Scan for the cell matching the given text and deliver its [X, Y] coordinate at center. 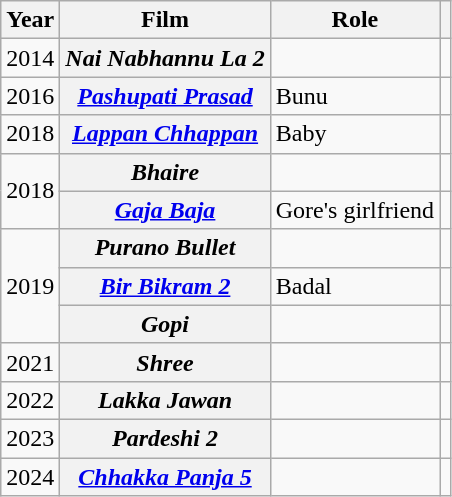
2023 [30, 438]
Gaja Baja [165, 210]
Bir Bikram 2 [165, 286]
Year [30, 20]
Pardeshi 2 [165, 438]
Lakka Jawan [165, 400]
Lappan Chhappan [165, 134]
2021 [30, 362]
Nai Nabhannu La 2 [165, 58]
2019 [30, 286]
Gore's girlfriend [354, 210]
Bhaire [165, 172]
Role [354, 20]
2014 [30, 58]
Shree [165, 362]
2024 [30, 477]
Bunu [354, 96]
Purano Bullet [165, 248]
2022 [30, 400]
Baby [354, 134]
Pashupati Prasad [165, 96]
Film [165, 20]
Badal [354, 286]
Chhakka Panja 5 [165, 477]
2016 [30, 96]
Gopi [165, 324]
